Extract the (X, Y) coordinate from the center of the cell holding the provided text.  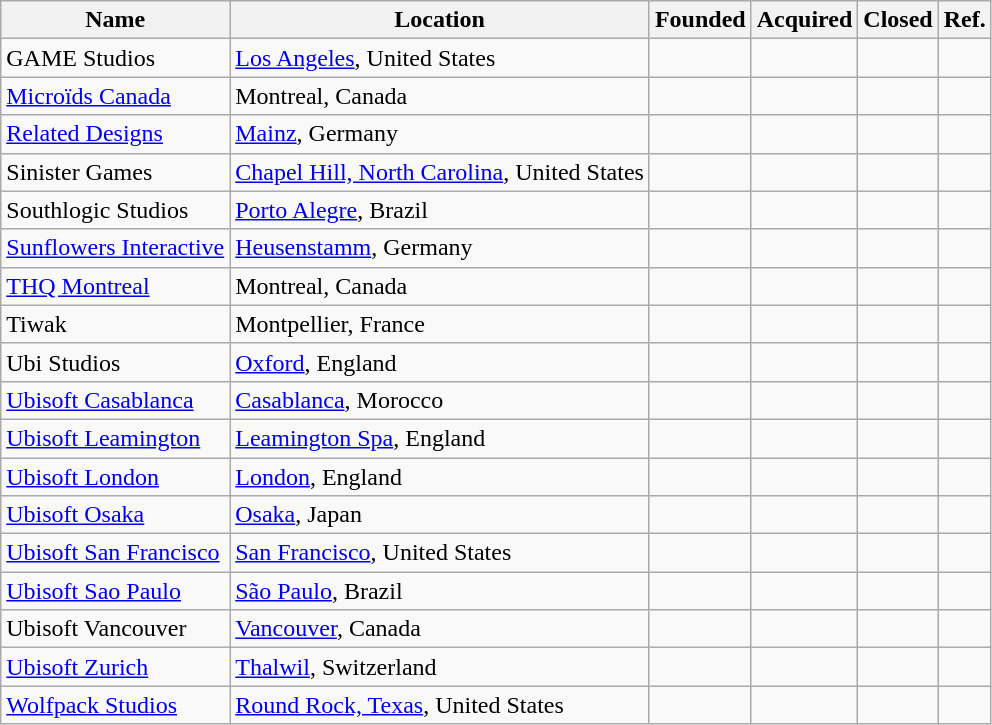
Ubisoft Zurich (116, 667)
THQ Montreal (116, 286)
Southlogic Studios (116, 210)
Ref. (964, 20)
Montpellier, France (440, 324)
Ubi Studios (116, 362)
Vancouver, Canada (440, 629)
Wolfpack Studios (116, 705)
Ubisoft Casablanca (116, 400)
Sinister Games (116, 172)
Tiwak (116, 324)
Ubisoft Sao Paulo (116, 591)
Related Designs (116, 134)
GAME Studios (116, 58)
Leamington Spa, England (440, 438)
Microïds Canada (116, 96)
Los Angeles, United States (440, 58)
Mainz, Germany (440, 134)
Round Rock, Texas, United States (440, 705)
Ubisoft Leamington (116, 438)
Sunflowers Interactive (116, 248)
Porto Alegre, Brazil (440, 210)
Ubisoft London (116, 477)
Chapel Hill, North Carolina, United States (440, 172)
Ubisoft San Francisco (116, 553)
Founded (700, 20)
Name (116, 20)
Closed (898, 20)
Acquired (804, 20)
Osaka, Japan (440, 515)
San Francisco, United States (440, 553)
Ubisoft Osaka (116, 515)
Casablanca, Morocco (440, 400)
Thalwil, Switzerland (440, 667)
Oxford, England (440, 362)
Ubisoft Vancouver (116, 629)
Location (440, 20)
São Paulo, Brazil (440, 591)
Heusenstamm, Germany (440, 248)
London, England (440, 477)
